Search for the cell housing the specified text and yield its (x, y) center coordinate. 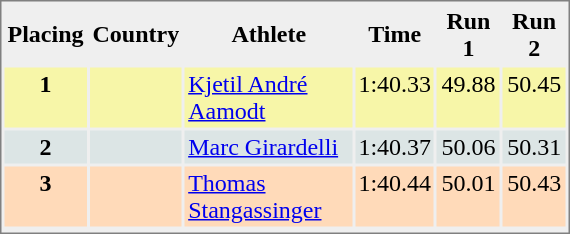
50.31 (534, 146)
3 (45, 196)
Run 1 (468, 34)
Run 2 (534, 34)
Time (394, 34)
1 (45, 98)
50.06 (468, 146)
Country (136, 34)
Thomas Stangassinger (268, 196)
50.45 (534, 98)
Kjetil André Aamodt (268, 98)
1:40.33 (394, 98)
49.88 (468, 98)
50.01 (468, 196)
50.43 (534, 196)
2 (45, 146)
Marc Girardelli (268, 146)
1:40.37 (394, 146)
Placing (45, 34)
1:40.44 (394, 196)
Athlete (268, 34)
